Return the [x, y] coordinate for the center point of the cell that contains the specified text.  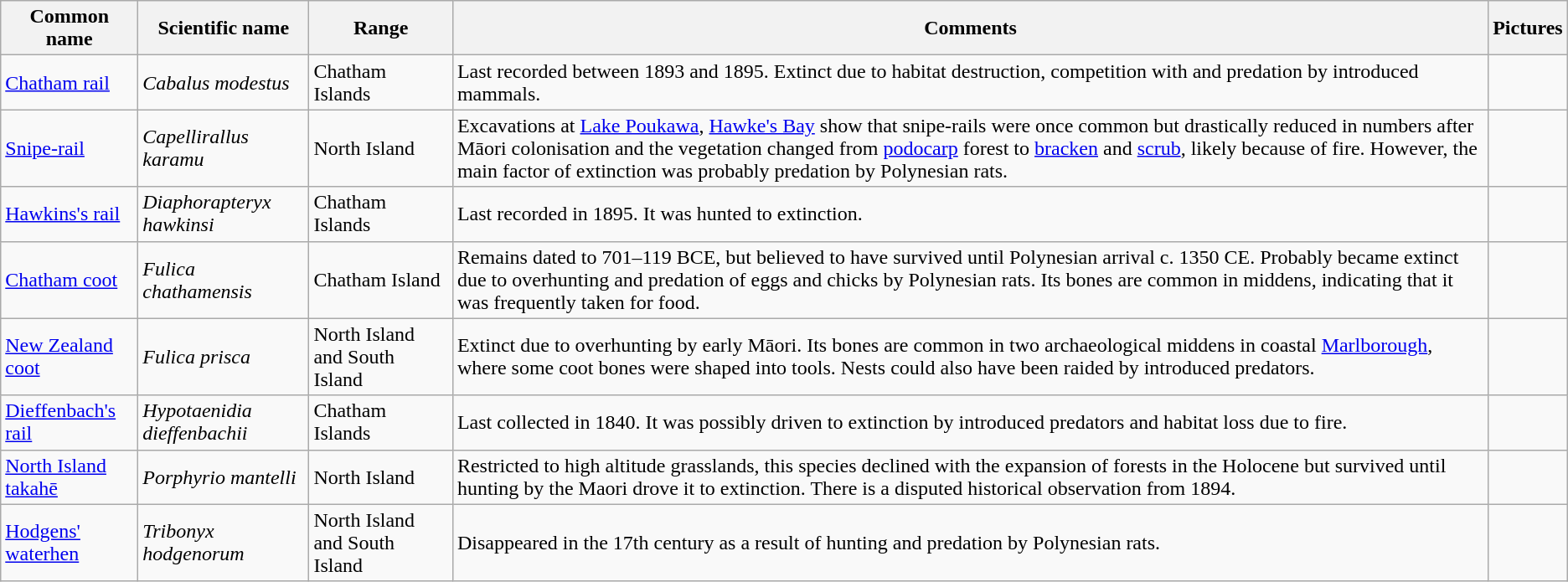
Dieffenbach's rail [70, 422]
Snipe-rail [70, 148]
Disappeared in the 17th century as a result of hunting and predation by Polynesian rats. [970, 543]
Hawkins's rail [70, 214]
Pictures [1528, 28]
Fulica chathamensis [224, 280]
Porphyrio mantelli [224, 477]
Last recorded in 1895. It was hunted to extinction. [970, 214]
Common name [70, 28]
Capellirallus karamu [224, 148]
Last recorded between 1893 and 1895. Extinct due to habitat destruction, competition with and predation by introduced mammals. [970, 82]
Tribonyx hodgenorum [224, 543]
Diaphorapteryx hawkinsi [224, 214]
Range [380, 28]
North Island takahē [70, 477]
Chatham Island [380, 280]
Fulica prisca [224, 357]
Hodgens' waterhen [70, 543]
Scientific name [224, 28]
Chatham coot [70, 280]
Cabalus modestus [224, 82]
New Zealand coot [70, 357]
Comments [970, 28]
Last collected in 1840. It was possibly driven to extinction by introduced predators and habitat loss due to fire. [970, 422]
Hypotaenidia dieffenbachii [224, 422]
Chatham rail [70, 82]
